Provide the (X, Y) coordinate of the cell's center where the given text is located.  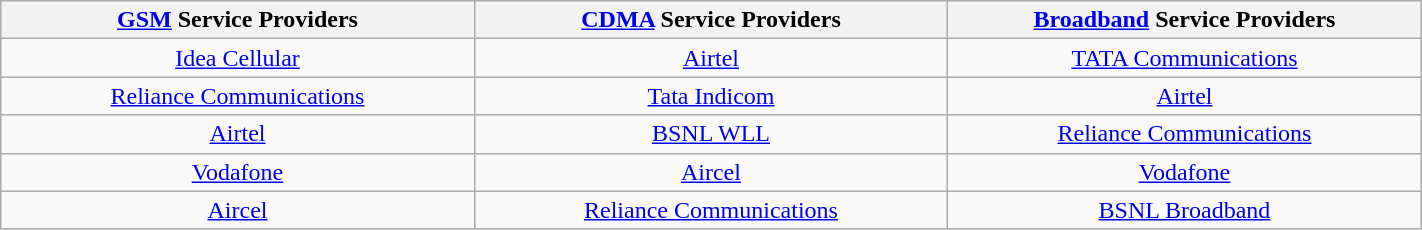
TATA Communications (1185, 58)
BSNL WLL (710, 134)
GSM Service Providers (238, 20)
CDMA Service Providers (710, 20)
Broadband Service Providers (1185, 20)
Tata Indicom (710, 96)
BSNL Broadband (1185, 210)
Idea Cellular (238, 58)
